Search for the cell housing the specified text and yield its [X, Y] center coordinate. 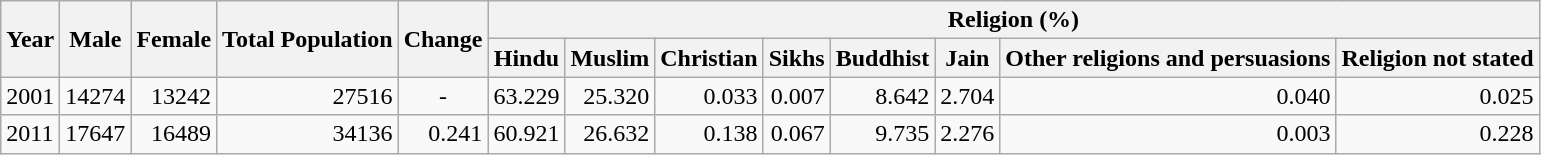
25.320 [610, 96]
0.067 [796, 134]
0.241 [443, 134]
Year [30, 39]
2.704 [968, 96]
Total Population [308, 39]
0.040 [1168, 96]
60.921 [526, 134]
Female [174, 39]
0.003 [1168, 134]
14274 [96, 96]
0.228 [1438, 134]
Other religions and persuasions [1168, 58]
Change [443, 39]
- [443, 96]
0.007 [796, 96]
63.229 [526, 96]
Religion not stated [1438, 58]
Hindu [526, 58]
17647 [96, 134]
2011 [30, 134]
Buddhist [882, 58]
8.642 [882, 96]
Christian [709, 58]
13242 [174, 96]
Sikhs [796, 58]
34136 [308, 134]
Jain [968, 58]
2.276 [968, 134]
Religion (%) [1014, 20]
16489 [174, 134]
9.735 [882, 134]
26.632 [610, 134]
Muslim [610, 58]
Male [96, 39]
0.025 [1438, 96]
27516 [308, 96]
2001 [30, 96]
0.138 [709, 134]
0.033 [709, 96]
